Output the [X, Y] coordinate of the center of the cell containing the given text.  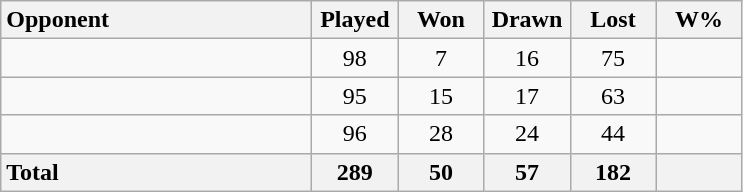
Total [156, 172]
W% [699, 20]
Won [441, 20]
44 [613, 134]
75 [613, 58]
96 [355, 134]
50 [441, 172]
182 [613, 172]
Played [355, 20]
Drawn [527, 20]
98 [355, 58]
Lost [613, 20]
289 [355, 172]
Opponent [156, 20]
16 [527, 58]
7 [441, 58]
95 [355, 96]
63 [613, 96]
28 [441, 134]
57 [527, 172]
17 [527, 96]
15 [441, 96]
24 [527, 134]
